For the text-containing cell, return its midpoint in [X, Y] coordinate format. 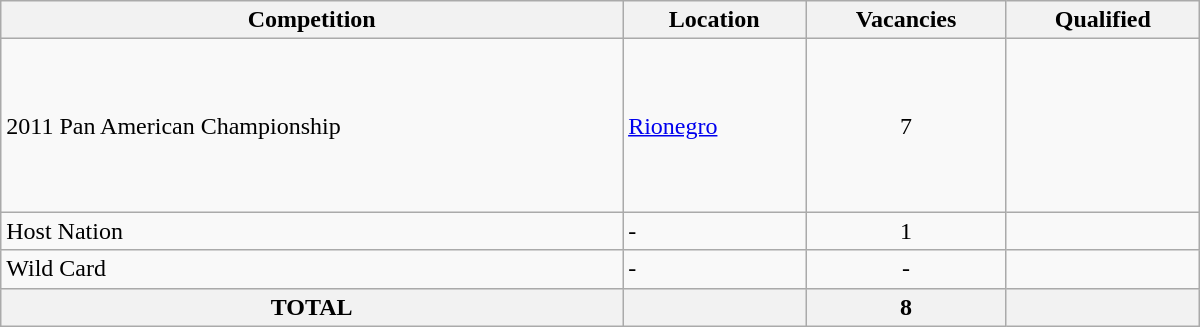
TOTAL [312, 307]
2011 Pan American Championship [312, 126]
Qualified [1102, 20]
Competition [312, 20]
Location [714, 20]
1 [906, 231]
Wild Card [312, 269]
Vacancies [906, 20]
8 [906, 307]
Host Nation [312, 231]
Rionegro [714, 126]
7 [906, 126]
